Capture the cell that displays the provided text and extract its [X, Y] central coordinate. 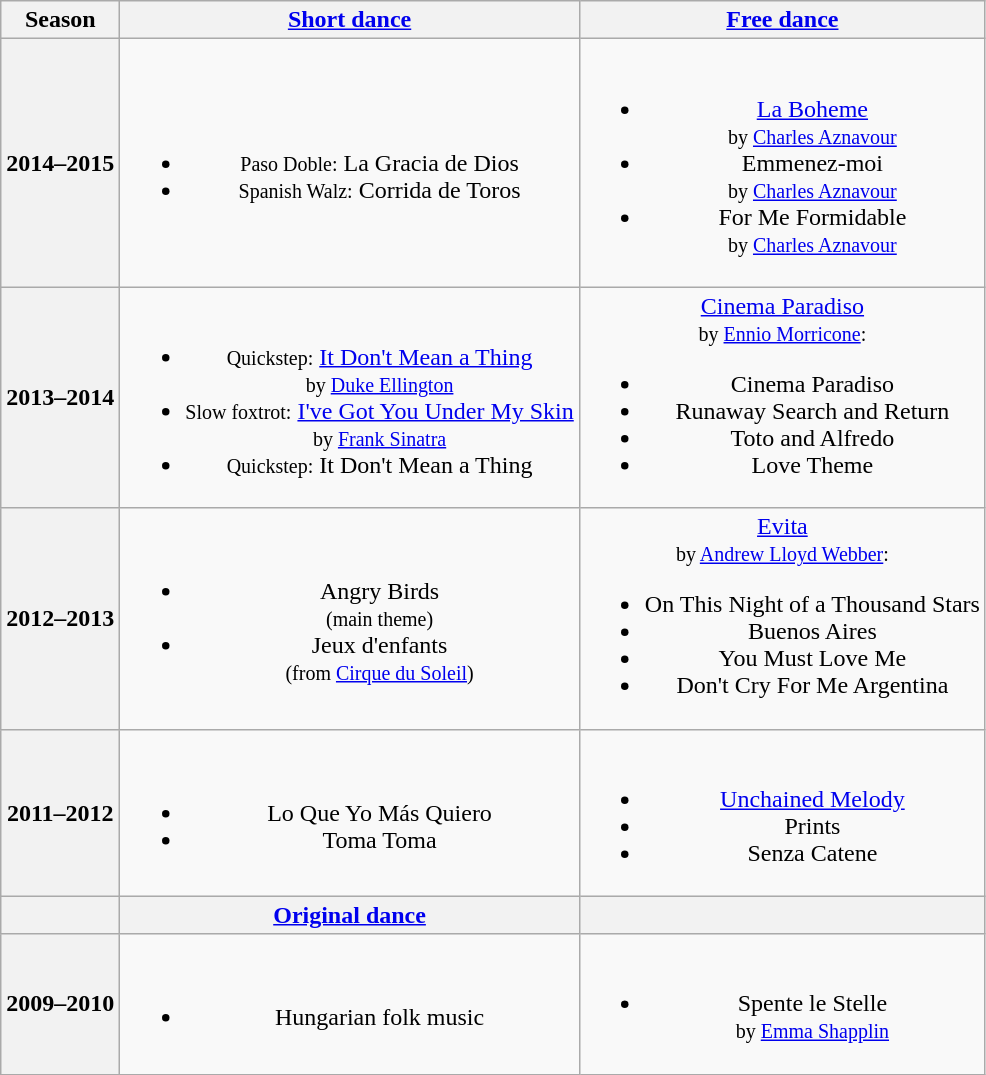
Unchained MelodyPrintsSenza Catene [782, 812]
Short dance [350, 20]
Evita by Andrew Lloyd Webber: On This Night of a Thousand StarsBuenos AiresYou Must Love MeDon't Cry For Me Argentina [782, 618]
Spente le Stelle by Emma Shapplin [782, 1004]
Quickstep: It Don't Mean a Thing by Duke Ellington Slow foxtrot: I've Got You Under My Skin by Frank Sinatra Quickstep: It Don't Mean a Thing [350, 398]
2014–2015 [60, 163]
Paso Doble: La Gracia de DiosSpanish Walz: Corrida de Toros [350, 163]
Hungarian folk music [350, 1004]
2012–2013 [60, 618]
Angry Birds (main theme) Jeux d'enfants (from Cirque du Soleil) [350, 618]
Original dance [350, 915]
La Boheme by Charles Aznavour Emmenez-moi by Charles Aznavour For Me Formidable by Charles Aznavour [782, 163]
2013–2014 [60, 398]
2009–2010 [60, 1004]
Cinema Paradiso by Ennio Morricone: Cinema ParadisoRunaway Search and ReturnToto and AlfredoLove Theme [782, 398]
Free dance [782, 20]
2011–2012 [60, 812]
Season [60, 20]
Lo Que Yo Más QuieroToma Toma [350, 812]
